Locate the cell with the specified text and output its [X, Y] center coordinate. 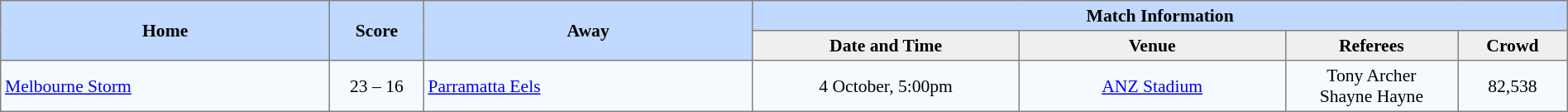
Parramatta Eels [588, 86]
Tony ArcherShayne Hayne [1371, 86]
23 – 16 [377, 86]
Melbourne Storm [165, 86]
ANZ Stadium [1152, 86]
Score [377, 31]
Away [588, 31]
82,538 [1513, 86]
Date and Time [886, 46]
Match Information [1159, 16]
4 October, 5:00pm [886, 86]
Crowd [1513, 46]
Referees [1371, 46]
Home [165, 31]
Venue [1152, 46]
